Provide the (X, Y) coordinate of the cell's center where the given text is located.  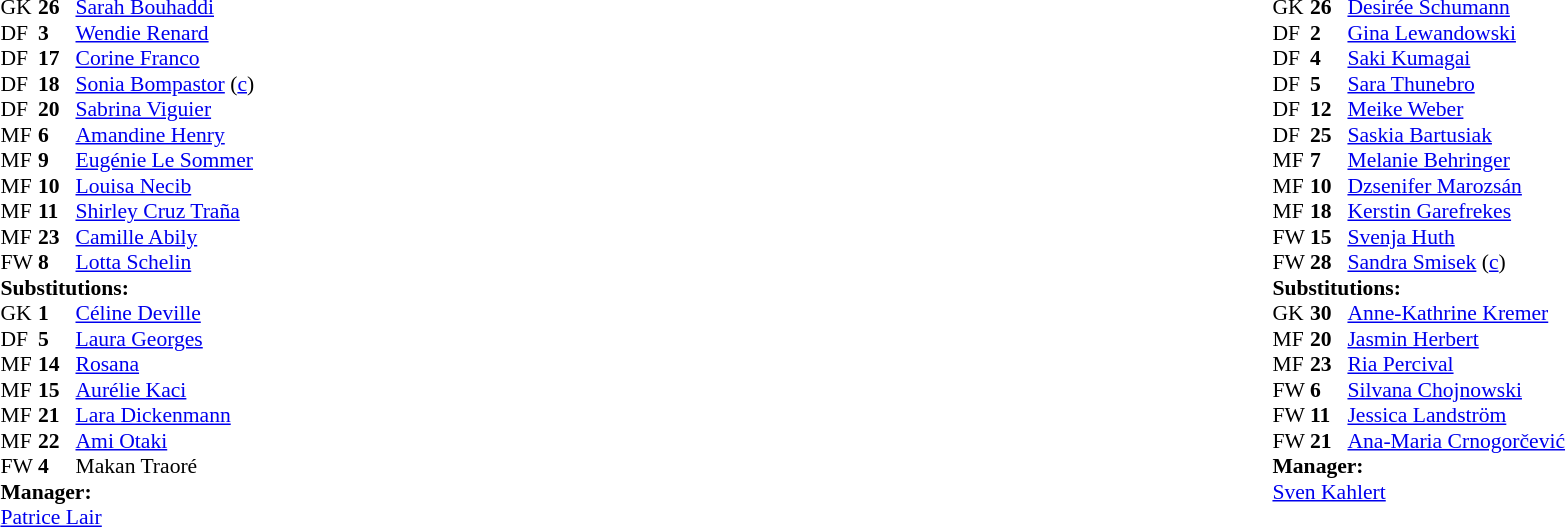
Lotta Schelin (166, 263)
Jasmin Herbert (1456, 339)
Svenja Huth (1456, 237)
30 (1329, 313)
Sabrina Viguier (166, 109)
Jessica Landström (1456, 415)
Sonia Bompastor (c) (166, 84)
Amandine Henry (166, 135)
Rosana (166, 365)
3 (57, 33)
Ana-Maria Crnogorčević (1456, 441)
Wendie Renard (166, 33)
Sara Thunebro (1456, 84)
Kerstin Garefrekes (1456, 211)
Laura Georges (166, 339)
Sven Kahlert (1418, 492)
Céline Deville (166, 313)
12 (1329, 109)
9 (57, 161)
Eugénie Le Sommer (166, 161)
17 (57, 59)
Anne-Kathrine Kremer (1456, 313)
Dzsenifer Marozsán (1456, 186)
Ria Percival (1456, 365)
Silvana Chojnowski (1456, 390)
7 (1329, 161)
Gina Lewandowski (1456, 33)
Corine Franco (166, 59)
1 (57, 313)
Meike Weber (1456, 109)
28 (1329, 263)
Sandra Smisek (c) (1456, 263)
Ami Otaki (166, 441)
2 (1329, 33)
25 (1329, 135)
Louisa Necib (166, 186)
Lara Dickenmann (166, 415)
Camille Abily (166, 237)
22 (57, 441)
Aurélie Kaci (166, 390)
Saskia Bartusiak (1456, 135)
14 (57, 365)
Saki Kumagai (1456, 59)
Makan Traoré (166, 467)
Shirley Cruz Traña (166, 211)
Melanie Behringer (1456, 161)
8 (57, 263)
